Detect which cell encompasses the target text, then output its (X, Y) center coordinate. 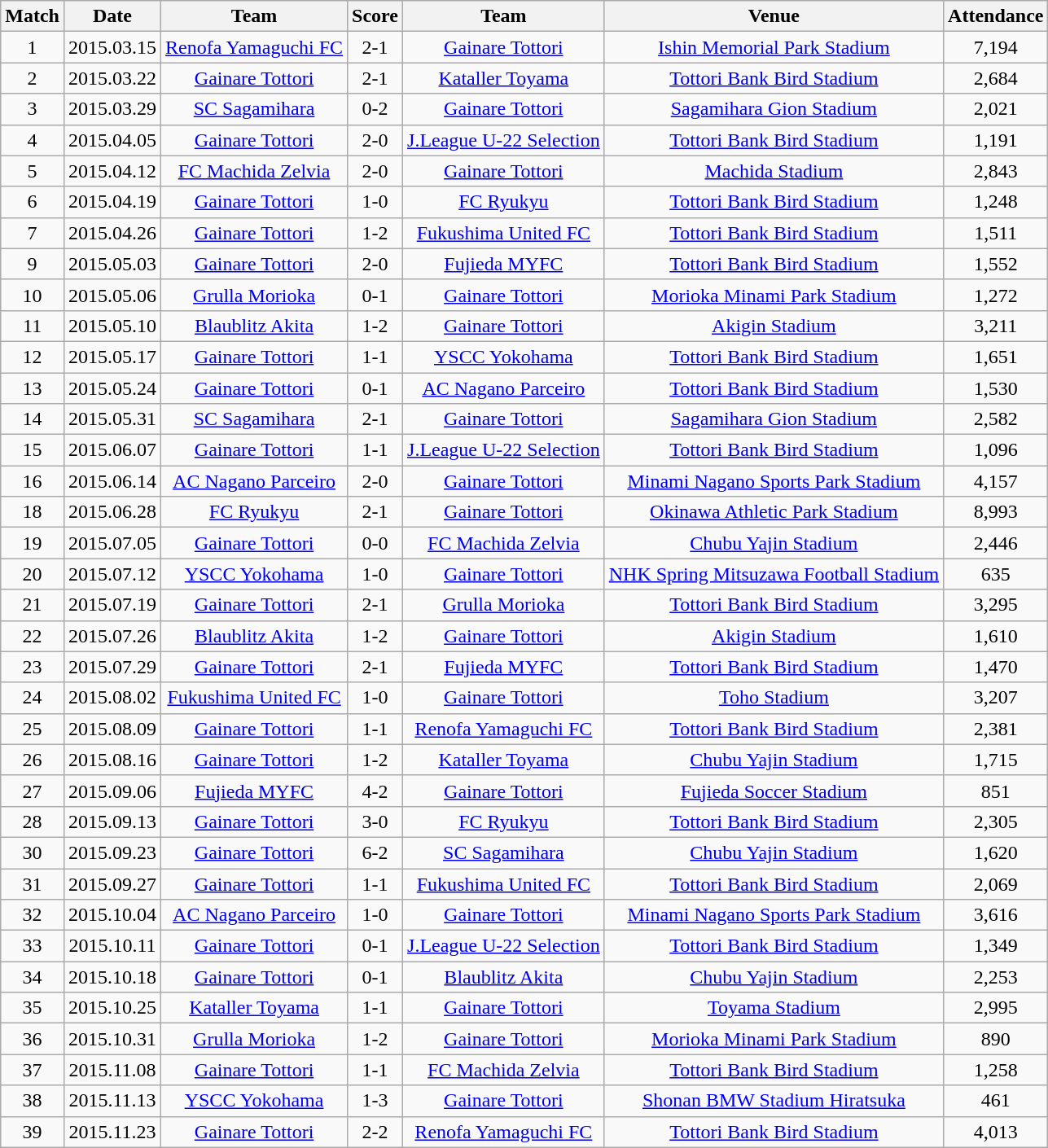
10 (33, 295)
1,258 (996, 1070)
2015.07.29 (112, 667)
25 (33, 729)
3,211 (996, 326)
7 (33, 233)
1 (33, 47)
2015.08.09 (112, 729)
38 (33, 1101)
32 (33, 915)
Attendance (996, 16)
Okinawa Athletic Park Stadium (774, 512)
0-2 (375, 109)
2,021 (996, 109)
2,446 (996, 543)
12 (33, 357)
8,993 (996, 512)
3 (33, 109)
1,552 (996, 264)
1,191 (996, 140)
Match (33, 16)
26 (33, 760)
Score (375, 16)
36 (33, 1039)
34 (33, 977)
4-2 (375, 791)
890 (996, 1039)
23 (33, 667)
2015.10.11 (112, 946)
2,995 (996, 1008)
2015.11.23 (112, 1132)
2-2 (375, 1132)
2,305 (996, 822)
Venue (774, 16)
2015.11.13 (112, 1101)
3-0 (375, 822)
Date (112, 16)
1-3 (375, 1101)
5 (33, 171)
0-0 (375, 543)
2015.11.08 (112, 1070)
1,248 (996, 202)
2015.05.06 (112, 295)
4 (33, 140)
851 (996, 791)
2015.09.27 (112, 883)
2015.04.19 (112, 202)
1,530 (996, 388)
13 (33, 388)
2,253 (996, 977)
1,620 (996, 852)
30 (33, 852)
18 (33, 512)
NHK Spring Mitsuzawa Football Stadium (774, 574)
461 (996, 1101)
2015.07.26 (112, 636)
2 (33, 78)
4,157 (996, 481)
2015.05.10 (112, 326)
20 (33, 574)
635 (996, 574)
2015.06.28 (112, 512)
1,610 (996, 636)
Fujieda Soccer Stadium (774, 791)
2015.07.12 (112, 574)
2015.04.12 (112, 171)
2015.06.07 (112, 450)
2015.10.04 (112, 915)
31 (33, 883)
3,616 (996, 915)
1,096 (996, 450)
2,843 (996, 171)
1,470 (996, 667)
2015.10.18 (112, 977)
27 (33, 791)
3,295 (996, 605)
39 (33, 1132)
6-2 (375, 852)
37 (33, 1070)
Toyama Stadium (774, 1008)
2015.06.14 (112, 481)
2015.09.13 (112, 822)
7,194 (996, 47)
2015.09.23 (112, 852)
6 (33, 202)
19 (33, 543)
2015.05.24 (112, 388)
2,069 (996, 883)
2015.08.16 (112, 760)
2,684 (996, 78)
21 (33, 605)
2015.05.17 (112, 357)
1,511 (996, 233)
Machida Stadium (774, 171)
2015.04.05 (112, 140)
35 (33, 1008)
9 (33, 264)
Toho Stadium (774, 698)
1,715 (996, 760)
22 (33, 636)
2015.07.05 (112, 543)
Ishin Memorial Park Stadium (774, 47)
2015.04.26 (112, 233)
Shonan BMW Stadium Hiratsuka (774, 1101)
2,381 (996, 729)
24 (33, 698)
14 (33, 419)
2015.03.29 (112, 109)
2015.05.31 (112, 419)
1,272 (996, 295)
33 (33, 946)
16 (33, 481)
2015.03.15 (112, 47)
2015.05.03 (112, 264)
2,582 (996, 419)
28 (33, 822)
1,349 (996, 946)
2015.07.19 (112, 605)
4,013 (996, 1132)
2015.10.31 (112, 1039)
15 (33, 450)
3,207 (996, 698)
2015.08.02 (112, 698)
1,651 (996, 357)
2015.03.22 (112, 78)
2015.10.25 (112, 1008)
11 (33, 326)
2015.09.06 (112, 791)
